Search for the cell housing the specified text and yield its [X, Y] center coordinate. 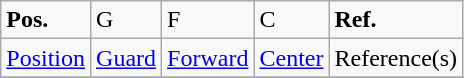
C [292, 20]
Guard [126, 58]
Position [46, 58]
Reference(s) [396, 58]
Ref. [396, 20]
G [126, 20]
Center [292, 58]
Pos. [46, 20]
Forward [208, 58]
F [208, 20]
